Find where the given text appears and provide that cell's center as (X, Y) coordinate. 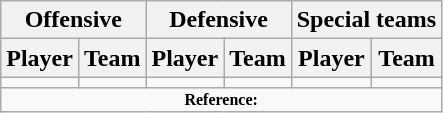
Special teams (366, 20)
Offensive (74, 20)
Defensive (218, 20)
Reference: (222, 100)
